Capture the cell that displays the provided text and extract its [x, y] central coordinate. 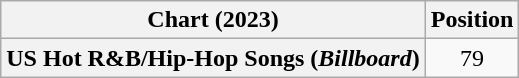
Position [472, 20]
Chart (2023) [213, 20]
US Hot R&B/Hip-Hop Songs (Billboard) [213, 58]
79 [472, 58]
